Detect which cell encompasses the target text, then output its [x, y] center coordinate. 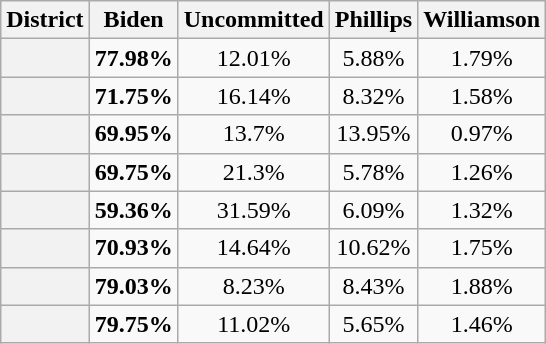
District [45, 20]
Biden [134, 20]
21.3% [254, 172]
13.7% [254, 134]
Phillips [373, 20]
5.88% [373, 58]
6.09% [373, 210]
0.97% [482, 134]
5.78% [373, 172]
5.65% [373, 324]
79.03% [134, 286]
1.88% [482, 286]
Williamson [482, 20]
13.95% [373, 134]
11.02% [254, 324]
1.26% [482, 172]
1.58% [482, 96]
1.46% [482, 324]
69.95% [134, 134]
59.36% [134, 210]
1.32% [482, 210]
69.75% [134, 172]
77.98% [134, 58]
10.62% [373, 248]
1.75% [482, 248]
70.93% [134, 248]
14.64% [254, 248]
1.79% [482, 58]
8.43% [373, 286]
31.59% [254, 210]
71.75% [134, 96]
16.14% [254, 96]
12.01% [254, 58]
Uncommitted [254, 20]
79.75% [134, 324]
8.32% [373, 96]
8.23% [254, 286]
